Identify which cell holds the provided text, then report its (x, y) central coordinate. 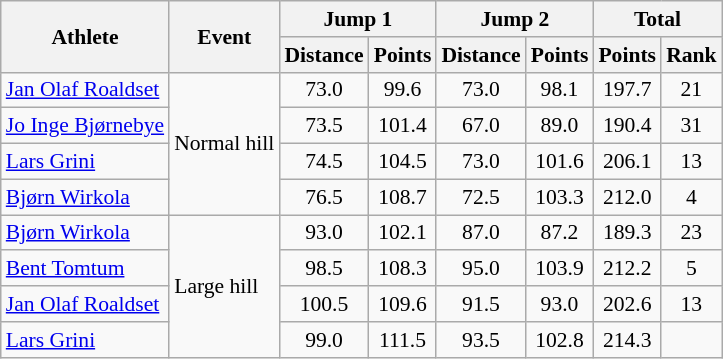
197.7 (627, 90)
Event (224, 36)
190.4 (627, 126)
73.5 (324, 126)
87.0 (480, 233)
103.3 (560, 197)
Athlete (85, 36)
21 (692, 90)
4 (692, 197)
214.3 (627, 340)
93.5 (480, 340)
108.3 (403, 269)
95.0 (480, 269)
Total (657, 19)
206.1 (627, 162)
89.0 (560, 126)
76.5 (324, 197)
98.5 (324, 269)
31 (692, 126)
91.5 (480, 304)
Jump 2 (514, 19)
67.0 (480, 126)
100.5 (324, 304)
98.1 (560, 90)
99.0 (324, 340)
111.5 (403, 340)
104.5 (403, 162)
87.2 (560, 233)
109.6 (403, 304)
103.9 (560, 269)
212.0 (627, 197)
108.7 (403, 197)
102.1 (403, 233)
74.5 (324, 162)
Rank (692, 55)
101.6 (560, 162)
102.8 (560, 340)
Normal hill (224, 143)
72.5 (480, 197)
Large hill (224, 286)
5 (692, 269)
Jo Inge Bjørnebye (85, 126)
99.6 (403, 90)
202.6 (627, 304)
189.3 (627, 233)
Bent Tomtum (85, 269)
212.2 (627, 269)
Jump 1 (358, 19)
23 (692, 233)
101.4 (403, 126)
